Return [X, Y] of the center of cell containing provided text 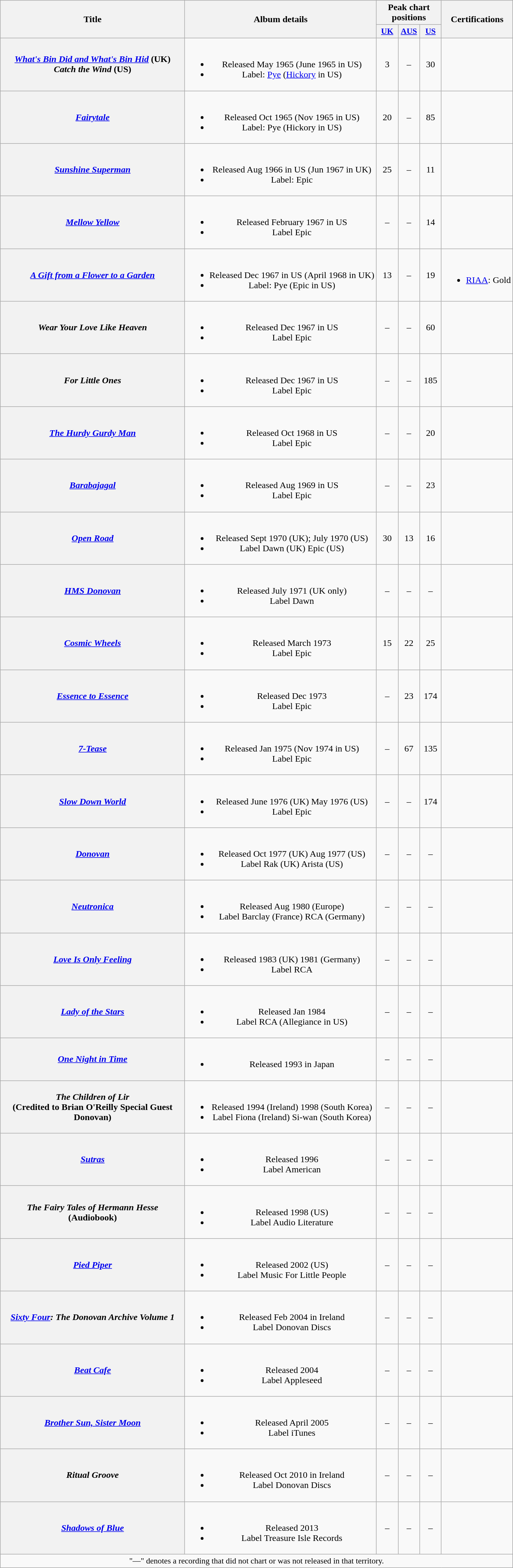
Released 2013Label Treasure Isle Records [281, 1528]
135 [431, 748]
185 [431, 380]
"—" denotes a recording that did not chart or was not released in that territory. [257, 1561]
Released Oct 1968 in USLabel Epic [281, 433]
Released May 1965 (June 1965 in US)Label: Pye (Hickory in US) [281, 64]
Donovan [92, 854]
What's Bin Did and What's Bin Hid (UK)Catch the Wind (US) [92, 64]
Wear Your Love Like Heaven [92, 328]
The Children of Lir(Credited to Brian O'Reilly Special Guest Donovan) [92, 1107]
Released Dec 1967 in US (April 1968 in UK)Label: Pye (Epic in US) [281, 275]
Released 2004Label Appleseed [281, 1370]
Album details [281, 20]
Slow Down World [92, 801]
Love Is Only Feeling [92, 959]
15 [387, 643]
Title [92, 20]
Essence to Essence [92, 696]
Released 1994 (Ireland) 1998 (South Korea)Label Fiona (Ireland) Si-wan (South Korea) [281, 1107]
The Hurdy Gurdy Man [92, 433]
16 [431, 538]
Released April 2005Label iTunes [281, 1423]
US [431, 32]
19 [431, 275]
Cosmic Wheels [92, 643]
11 [431, 170]
3 [387, 64]
Released June 1976 (UK) May 1976 (US)Label Epic [281, 801]
Released Jan 1975 (Nov 1974 in US)Label Epic [281, 748]
Sutras [92, 1160]
60 [431, 328]
67 [409, 748]
HMS Donovan [92, 591]
Ritual Groove [92, 1475]
Released Oct 2010 in IrelandLabel Donovan Discs [281, 1475]
Released Feb 2004 in IrelandLabel Donovan Discs [281, 1317]
The Fairy Tales of Hermann Hesse(Audiobook) [92, 1212]
RIAA: Gold [477, 275]
UK [387, 32]
Released 1983 (UK) 1981 (Germany)Label RCA [281, 959]
Released February 1967 in USLabel Epic [281, 222]
Beat Cafe [92, 1370]
85 [431, 117]
Fairytale [92, 117]
Lady of the Stars [92, 1012]
Released Oct 1965 (Nov 1965 in US)Label: Pye (Hickory in US) [281, 117]
Released 1998 (US)Label Audio Literature [281, 1212]
Released 1993 in Japan [281, 1060]
Certifications [477, 20]
Released Oct 1977 (UK) Aug 1977 (US)Label Rak (UK) Arista (US) [281, 854]
One Night in Time [92, 1060]
Neutronica [92, 906]
Released Sept 1970 (UK); July 1970 (US)Label Dawn (UK) Epic (US) [281, 538]
Barabajagal [92, 485]
For Little Ones [92, 380]
Released 2002 (US)Label Music For Little People [281, 1265]
A Gift from a Flower to a Garden [92, 275]
Sixty Four: The Donovan Archive Volume 1 [92, 1317]
Peak chart positions [409, 13]
Released Dec 1973Label Epic [281, 696]
Released Aug 1966 in US (Jun 1967 in UK)Label: Epic [281, 170]
22 [409, 643]
Pied Piper [92, 1265]
14 [431, 222]
Sunshine Superman [92, 170]
Released 1996Label American [281, 1160]
Mellow Yellow [92, 222]
AUS [409, 32]
Released Aug 1969 in USLabel Epic [281, 485]
7-Tease [92, 748]
Released Aug 1980 (Europe)Label Barclay (France) RCA (Germany) [281, 906]
Released July 1971 (UK only)Label Dawn [281, 591]
Released March 1973Label Epic [281, 643]
Shadows of Blue [92, 1528]
Open Road [92, 538]
Brother Sun, Sister Moon [92, 1423]
Released Jan 1984Label RCA (Allegiance in US) [281, 1012]
